For the text-containing cell, return its midpoint in [x, y] coordinate format. 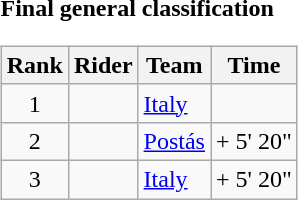
Time [254, 65]
2 [34, 141]
Rank [34, 65]
Team [174, 65]
Postás [174, 141]
1 [34, 103]
Rider [103, 65]
3 [34, 179]
